Find where the given text appears and provide that cell's center as [x, y] coordinate. 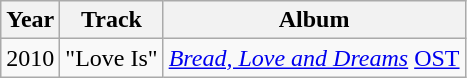
Bread, Love and Dreams OST [314, 58]
Album [314, 20]
Year [30, 20]
2010 [30, 58]
Track [112, 20]
"Love Is" [112, 58]
